For the text-containing cell, return its midpoint in [X, Y] coordinate format. 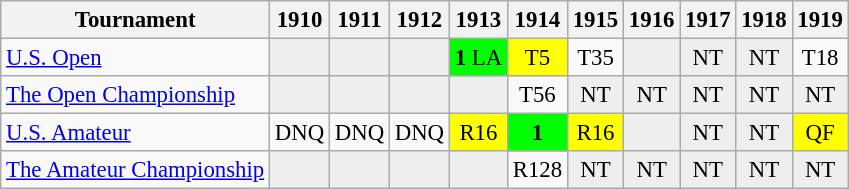
T5 [537, 58]
1 [537, 133]
T56 [537, 95]
1917 [708, 20]
1915 [595, 20]
QF [820, 133]
1913 [478, 20]
1918 [764, 20]
U.S. Open [136, 58]
T35 [595, 58]
1910 [300, 20]
1 LA [478, 58]
T18 [820, 58]
R128 [537, 170]
U.S. Amateur [136, 133]
1919 [820, 20]
The Open Championship [136, 95]
The Amateur Championship [136, 170]
1914 [537, 20]
Tournament [136, 20]
1911 [359, 20]
1916 [652, 20]
1912 [419, 20]
